Extract the [x, y] coordinate from the center of the cell holding the provided text.  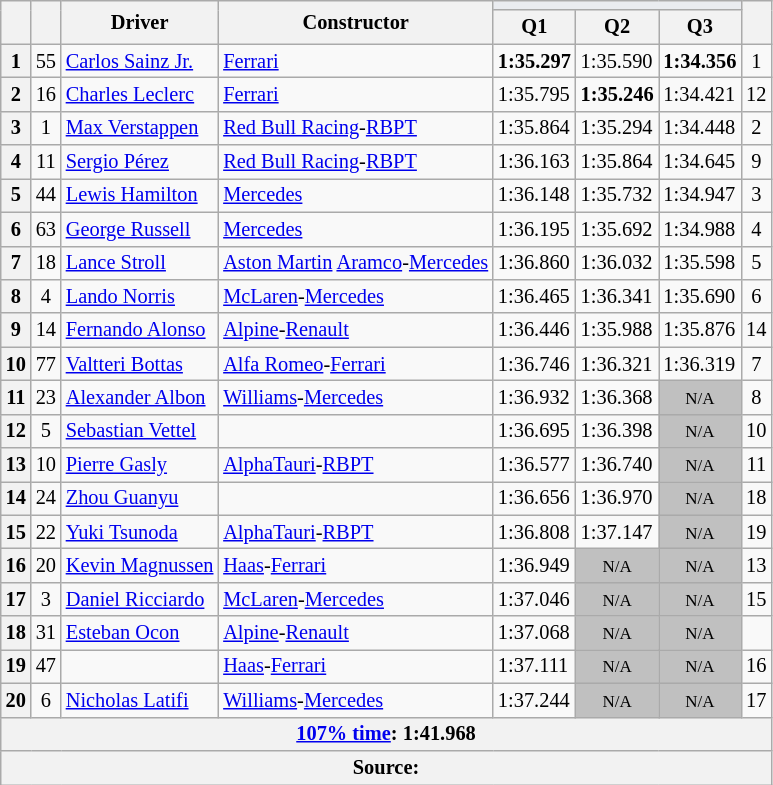
1:36.740 [618, 465]
Q2 [618, 27]
Alexander Albon [140, 397]
1:34.947 [700, 195]
1:34.988 [700, 229]
63 [46, 229]
1:37.111 [534, 666]
1:36.656 [534, 498]
Sebastian Vettel [140, 431]
1:36.860 [534, 263]
Kevin Magnussen [140, 565]
1:35.690 [700, 296]
1:36.368 [618, 397]
1:35.876 [700, 330]
Sergio Pérez [140, 162]
Valtteri Bottas [140, 364]
1:35.294 [618, 128]
1:36.341 [618, 296]
Daniel Ricciardo [140, 599]
Driver [140, 22]
Zhou Guanyu [140, 498]
Fernando Alonso [140, 330]
Pierre Gasly [140, 465]
1:36.808 [534, 532]
1:35.795 [534, 94]
1:35.988 [618, 330]
1:34.448 [700, 128]
1:36.446 [534, 330]
Alfa Romeo-Ferrari [356, 364]
1:36.319 [700, 364]
Nicholas Latifi [140, 700]
Lando Norris [140, 296]
1:36.195 [534, 229]
1:35.732 [618, 195]
Lewis Hamilton [140, 195]
1:37.147 [618, 532]
Q3 [700, 27]
Charles Leclerc [140, 94]
Esteban Ocon [140, 633]
Constructor [356, 22]
Max Verstappen [140, 128]
1:36.163 [534, 162]
1:36.148 [534, 195]
1:36.932 [534, 397]
55 [46, 61]
1:35.590 [618, 61]
22 [46, 532]
1:37.068 [534, 633]
1:34.356 [700, 61]
Aston Martin Aramco-Mercedes [356, 263]
George Russell [140, 229]
44 [46, 195]
24 [46, 498]
1:36.577 [534, 465]
23 [46, 397]
47 [46, 666]
1:36.321 [618, 364]
1:36.970 [618, 498]
1:35.692 [618, 229]
Lance Stroll [140, 263]
Yuki Tsunoda [140, 532]
1:36.465 [534, 296]
Carlos Sainz Jr. [140, 61]
1:37.244 [534, 700]
1:36.746 [534, 364]
107% time: 1:41.968 [386, 734]
1:34.645 [700, 162]
31 [46, 633]
1:36.949 [534, 565]
1:35.297 [534, 61]
1:36.032 [618, 263]
Q1 [534, 27]
1:35.246 [618, 94]
1:37.046 [534, 599]
1:35.598 [700, 263]
1:36.695 [534, 431]
Source: [386, 767]
77 [46, 364]
1:34.421 [700, 94]
1:36.398 [618, 431]
